Return the (x, y) coordinate for the center point of the cell that contains the specified text.  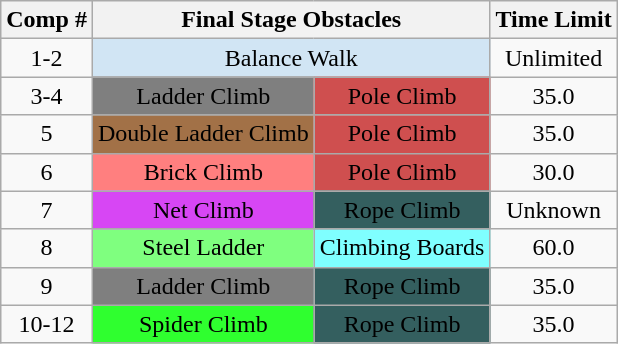
6 (47, 172)
7 (47, 210)
Balance Walk (290, 58)
1-2 (47, 58)
Comp # (47, 20)
30.0 (554, 172)
9 (47, 286)
Unknown (554, 210)
5 (47, 134)
Net Climb (203, 210)
Brick Climb (203, 172)
8 (47, 248)
60.0 (554, 248)
Double Ladder Climb (203, 134)
10-12 (47, 324)
Time Limit (554, 20)
Unlimited (554, 58)
Climbing Boards (402, 248)
3-4 (47, 96)
Final Stage Obstacles (290, 20)
Spider Climb (203, 324)
Steel Ladder (203, 248)
